Return the (x, y) coordinate for the center point of the cell that contains the specified text.  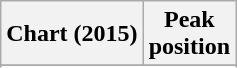
Peakposition (189, 34)
Chart (2015) (72, 34)
